Determine the (x, y) coordinate at the center of the cell enclosing the given text.  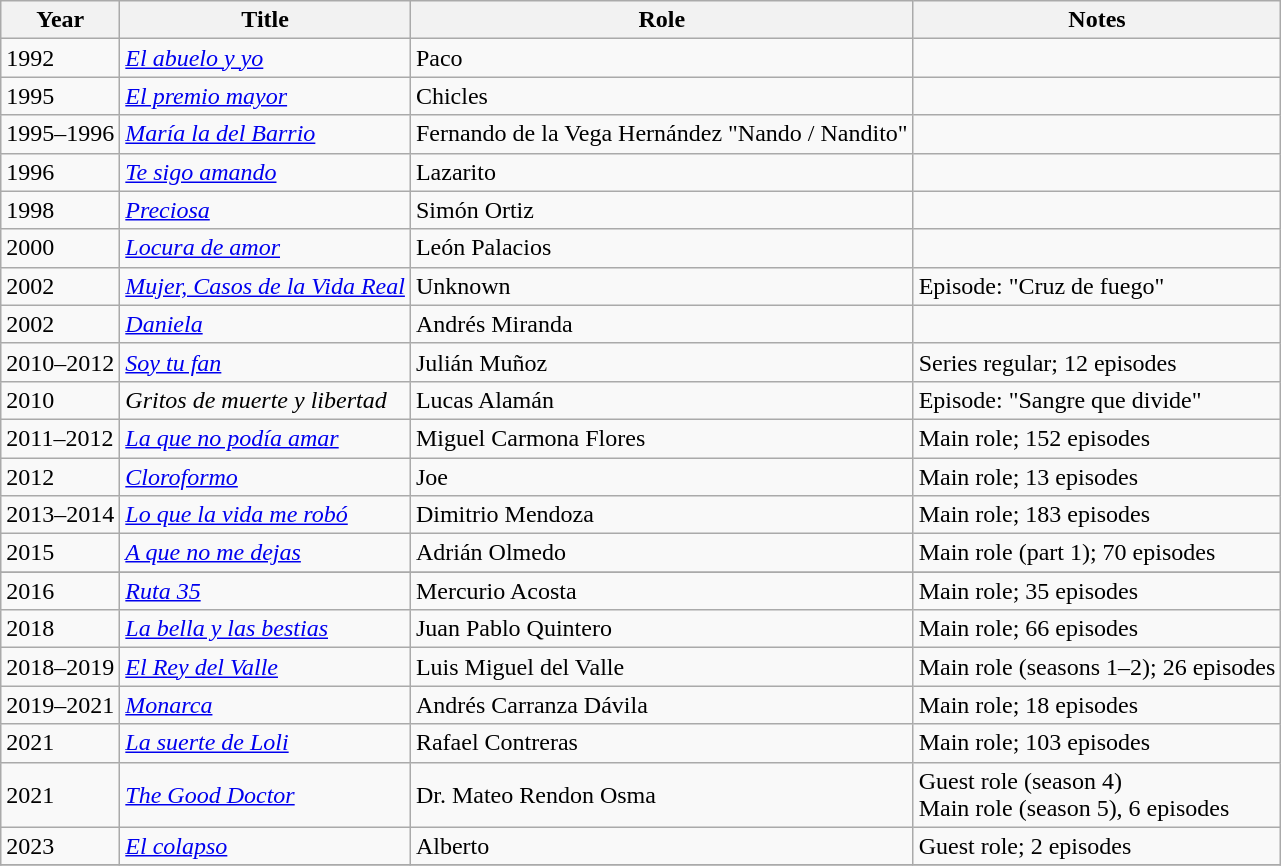
2013–2014 (60, 515)
La que no podía amar (266, 438)
Lucas Alamán (662, 400)
Main role; 103 episodes (1097, 743)
Cloroformo (266, 477)
1995–1996 (60, 134)
Guest role; 2 episodes (1097, 846)
Te sigo amando (266, 172)
Episode: "Sangre que divide" (1097, 400)
El abuelo y yo (266, 58)
Unknown (662, 286)
Juan Pablo Quintero (662, 629)
Chicles (662, 96)
Dr. Mateo Rendon Osma (662, 794)
2015 (60, 553)
Preciosa (266, 210)
2011–2012 (60, 438)
Title (266, 20)
Lo que la vida me robó (266, 515)
La suerte de Loli (266, 743)
2023 (60, 846)
Andrés Carranza Dávila (662, 705)
Soy tu fan (266, 362)
1998 (60, 210)
León Palacios (662, 248)
Rafael Contreras (662, 743)
El colapso (266, 846)
2018–2019 (60, 667)
Guest role (season 4) Main role (season 5), 6 episodes (1097, 794)
Alberto (662, 846)
La bella y las bestias (266, 629)
2019–2021 (60, 705)
Luis Miguel del Valle (662, 667)
Fernando de la Vega Hernández "Nando / Nandito" (662, 134)
Year (60, 20)
Daniela (266, 324)
1992 (60, 58)
Main role; 183 episodes (1097, 515)
Julián Muñoz (662, 362)
Locura de amor (266, 248)
Main role; 66 episodes (1097, 629)
El premio mayor (266, 96)
Main role; 18 episodes (1097, 705)
Main role (seasons 1–2); 26 episodes (1097, 667)
Paco (662, 58)
Main role; 35 episodes (1097, 591)
The Good Doctor (266, 794)
Series regular; 12 episodes (1097, 362)
Monarca (266, 705)
Miguel Carmona Flores (662, 438)
1996 (60, 172)
Ruta 35 (266, 591)
Andrés Miranda (662, 324)
1995 (60, 96)
Mujer, Casos de la Vida Real (266, 286)
2012 (60, 477)
Gritos de muerte y libertad (266, 400)
Main role (part 1); 70 episodes (1097, 553)
Lazarito (662, 172)
Adrián Olmedo (662, 553)
Dimitrio Mendoza (662, 515)
Main role; 13 episodes (1097, 477)
Simón Ortiz (662, 210)
2018 (60, 629)
2010–2012 (60, 362)
Joe (662, 477)
Main role; 152 episodes (1097, 438)
María la del Barrio (266, 134)
Mercurio Acosta (662, 591)
Role (662, 20)
Episode: "Cruz de fuego" (1097, 286)
2016 (60, 591)
2000 (60, 248)
Notes (1097, 20)
2010 (60, 400)
A que no me dejas (266, 553)
El Rey del Valle (266, 667)
